Find where the given text appears and provide that cell's center as (X, Y) coordinate. 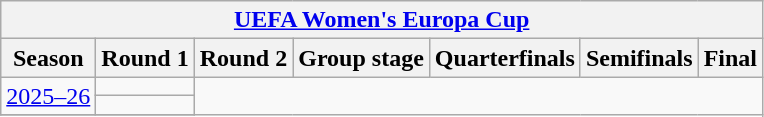
UEFA Women's Europa Cup (382, 20)
Group stage (362, 58)
Semifinals (639, 58)
Round 2 (243, 58)
Final (730, 58)
Quarterfinals (504, 58)
Round 1 (145, 58)
2025–26 (48, 96)
Season (48, 58)
